Return the (X, Y) coordinate for the center point of the cell that contains the specified text.  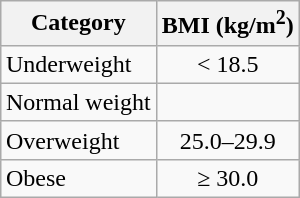
Normal weight (78, 102)
Obese (78, 178)
Overweight (78, 140)
BMI (kg/m2) (228, 24)
25.0–29.9 (228, 140)
< 18.5 (228, 64)
≥ 30.0 (228, 178)
Underweight (78, 64)
Category (78, 24)
